From the cell containing the given text, extract its center point as [x, y] coordinate. 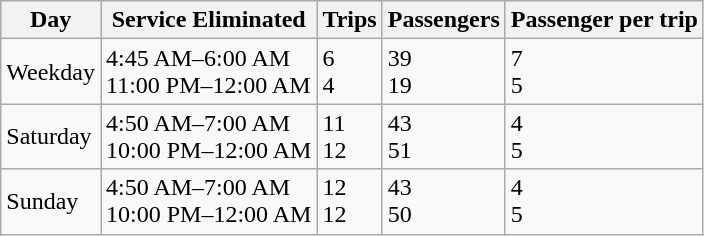
Passengers [444, 20]
3919 [444, 72]
64 [350, 72]
Saturday [51, 136]
Trips [350, 20]
4351 [444, 136]
4:45 AM–6:00 AM11:00 PM–12:00 AM [208, 72]
4350 [444, 202]
Day [51, 20]
75 [604, 72]
Sunday [51, 202]
1112 [350, 136]
1212 [350, 202]
Passenger per trip [604, 20]
Weekday [51, 72]
Service Eliminated [208, 20]
